From the cell containing the given text, extract its center point as [x, y] coordinate. 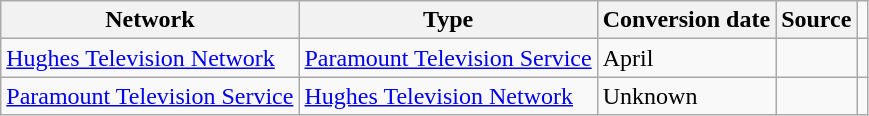
Unknown [686, 96]
April [686, 58]
Type [448, 20]
Conversion date [686, 20]
Source [816, 20]
Network [150, 20]
